Find where the given text appears and provide that cell's center as (X, Y) coordinate. 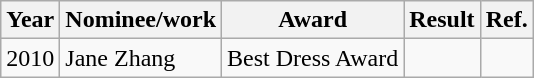
Award (313, 20)
Best Dress Award (313, 58)
Year (30, 20)
Ref. (506, 20)
2010 (30, 58)
Jane Zhang (141, 58)
Result (442, 20)
Nominee/work (141, 20)
